Locate the cell with the specified text and output its (X, Y) center coordinate. 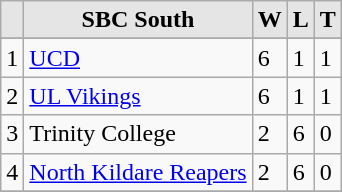
Trinity College (138, 134)
3 (12, 134)
L (300, 20)
UCD (138, 58)
W (270, 20)
UL Vikings (138, 96)
North Kildare Reapers (138, 172)
T (328, 20)
SBC South (138, 20)
4 (12, 172)
